Pinpoint the cell where the given text exists, returning its [X, Y] midpoint coordinate. 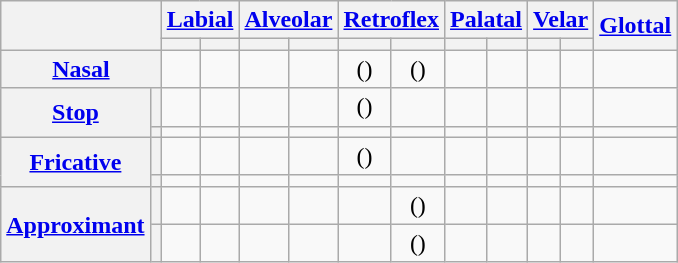
Nasal [81, 69]
Palatal [486, 20]
Approximant [76, 224]
Velar [561, 20]
Stop [76, 112]
Glottal [636, 26]
Alveolar [288, 20]
Labial [200, 20]
Retroflex [392, 20]
Fricative [76, 162]
